Detect which cell encompasses the target text, then output its (X, Y) center coordinate. 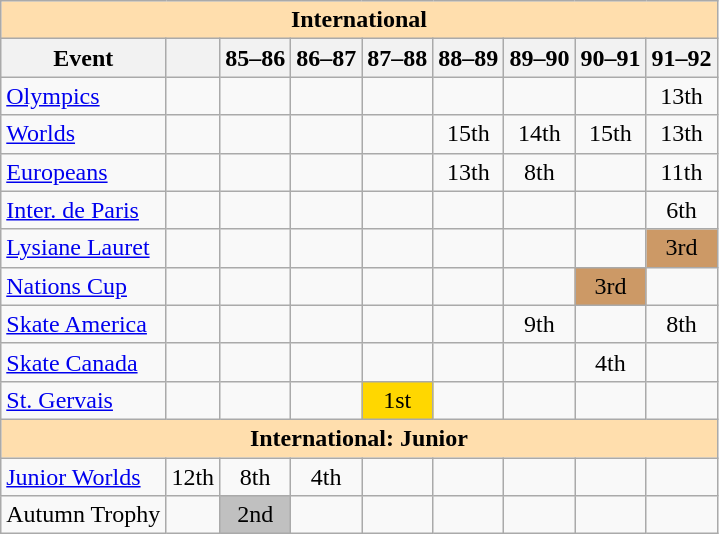
12th (193, 477)
11th (682, 172)
Junior Worlds (84, 477)
Inter. de Paris (84, 210)
2nd (256, 515)
Autumn Trophy (84, 515)
Skate America (84, 324)
87–88 (398, 58)
International: Junior (359, 438)
14th (540, 134)
International (359, 20)
91–92 (682, 58)
6th (682, 210)
Skate Canada (84, 362)
Olympics (84, 96)
1st (398, 400)
86–87 (326, 58)
9th (540, 324)
90–91 (610, 58)
Event (84, 58)
88–89 (468, 58)
85–86 (256, 58)
St. Gervais (84, 400)
Lysiane Lauret (84, 248)
Worlds (84, 134)
89–90 (540, 58)
Europeans (84, 172)
Nations Cup (84, 286)
